Identify which cell holds the provided text, then report its (x, y) central coordinate. 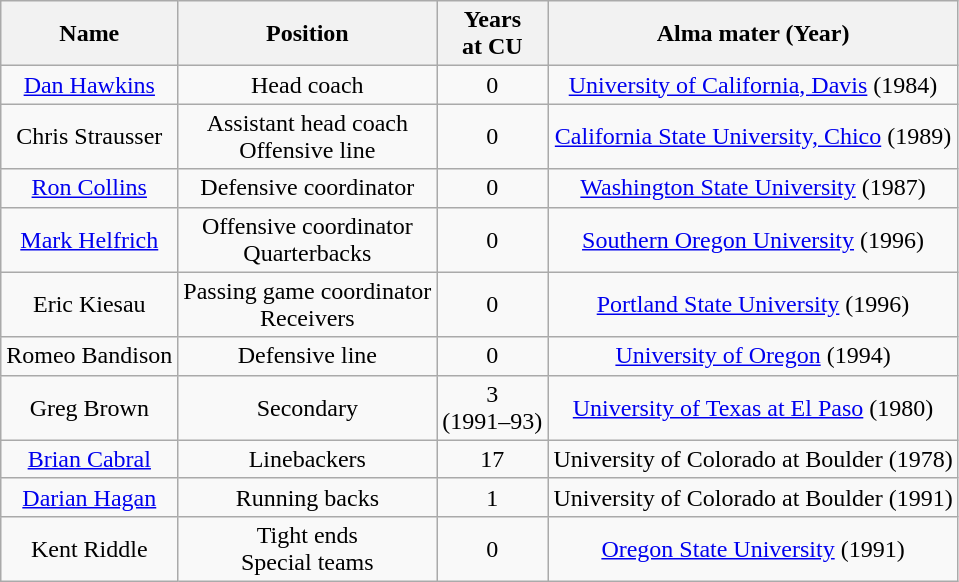
Dan Hawkins (90, 85)
University of Colorado at Boulder (1991) (753, 497)
Mark Helfrich (90, 240)
Name (90, 34)
Passing game coordinatorReceivers (308, 304)
Tight endsSpecial teams (308, 548)
3(1991–93) (492, 408)
Alma mater (Year) (753, 34)
Head coach (308, 85)
University of Texas at El Paso (1980) (753, 408)
Position (308, 34)
Romeo Bandison (90, 356)
Defensive coordinator (308, 188)
17 (492, 459)
Southern Oregon University (1996) (753, 240)
Assistant head coachOffensive line (308, 136)
Washington State University (1987) (753, 188)
Defensive line (308, 356)
Offensive coordinatorQuarterbacks (308, 240)
University of California, Davis (1984) (753, 85)
University of Colorado at Boulder (1978) (753, 459)
Chris Strausser (90, 136)
Brian Cabral (90, 459)
Kent Riddle (90, 548)
1 (492, 497)
Eric Kiesau (90, 304)
Portland State University (1996) (753, 304)
Linebackers (308, 459)
Oregon State University (1991) (753, 548)
California State University, Chico (1989) (753, 136)
Greg Brown (90, 408)
Secondary (308, 408)
University of Oregon (1994) (753, 356)
Darian Hagan (90, 497)
Running backs (308, 497)
Ron Collins (90, 188)
Yearsat CU (492, 34)
